Capture the cell that displays the provided text and extract its (x, y) central coordinate. 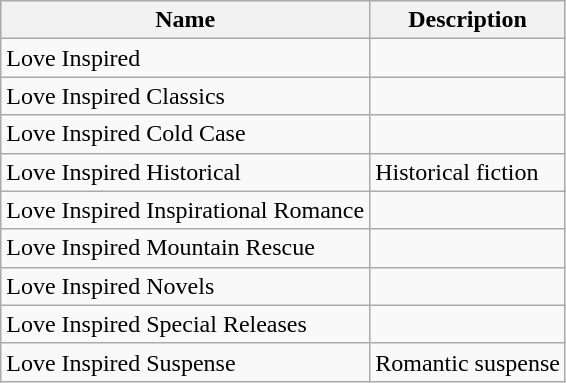
Love Inspired Historical (186, 172)
Historical fiction (468, 172)
Love Inspired Classics (186, 96)
Love Inspired Special Releases (186, 324)
Love Inspired Novels (186, 286)
Love Inspired (186, 58)
Name (186, 20)
Love Inspired Suspense (186, 362)
Love Inspired Cold Case (186, 134)
Romantic suspense (468, 362)
Love Inspired Inspirational Romance (186, 210)
Love Inspired Mountain Rescue (186, 248)
Description (468, 20)
